Provide the [x, y] coordinate of the cell's center where the given text is located.  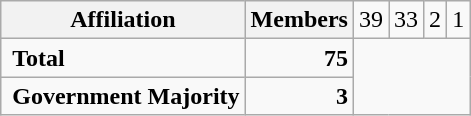
33 [406, 20]
2 [436, 20]
Members [299, 20]
75 [299, 58]
Government Majority [123, 96]
Total [123, 58]
39 [370, 20]
Affiliation [123, 20]
1 [458, 20]
3 [299, 96]
